Scan for the cell matching the given text and deliver its [X, Y] coordinate at center. 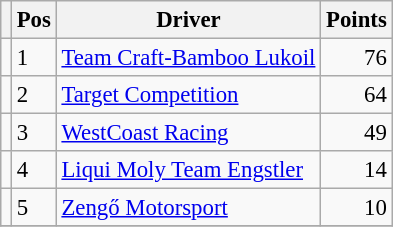
14 [356, 170]
3 [34, 133]
2 [34, 95]
Target Competition [188, 95]
5 [34, 208]
64 [356, 95]
Liqui Moly Team Engstler [188, 170]
Team Craft-Bamboo Lukoil [188, 58]
10 [356, 208]
4 [34, 170]
WestCoast Racing [188, 133]
49 [356, 133]
1 [34, 58]
Points [356, 20]
Zengő Motorsport [188, 208]
76 [356, 58]
Driver [188, 20]
Pos [34, 20]
